Provide the [x, y] coordinate of the cell's center where the given text is located.  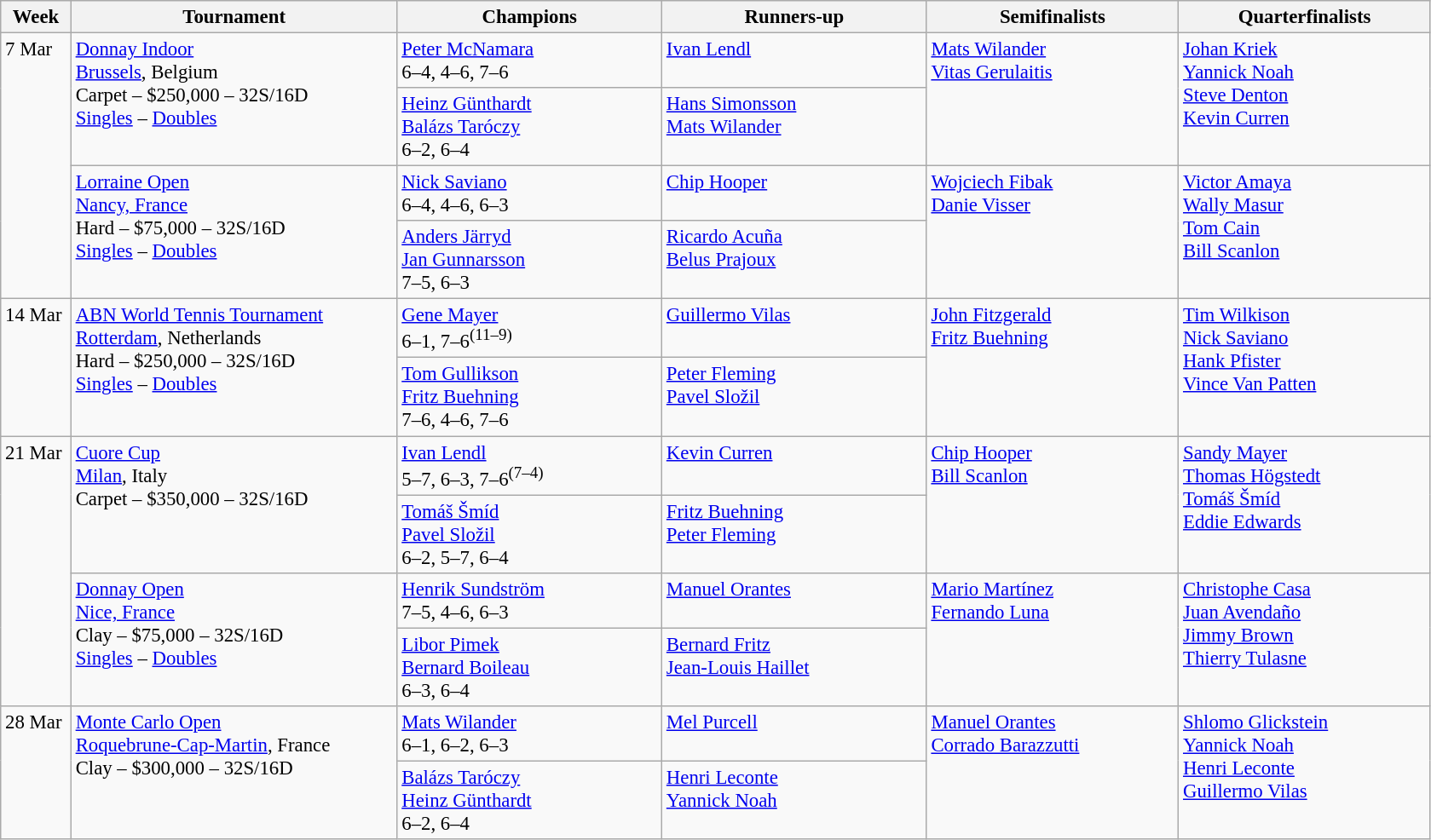
Heinz Günthardt Balázs Taróczy 6–2, 6–4 [530, 127]
Tomáš Šmíd Pavel Složil 6–2, 5–7, 6–4 [530, 534]
Guillermo Vilas [794, 329]
Chip Hooper Bill Scanlon [1053, 504]
ABN World Tennis Tournament Rotterdam, Netherlands Hard – $250,000 – 32S/16D Singles – Doubles [234, 368]
Bernard Fritz Jean-Louis Haillet [794, 667]
Ricardo Acuña Belus Prajoux [794, 260]
Johan Kriek Yannick Noah Steve Denton Kevin Curren [1305, 100]
Chip Hooper [794, 194]
Sandy Mayer Thomas Högstedt Tomáš Šmíd Eddie Edwards [1305, 504]
Manuel Orantes Corrado Barazzutti [1053, 773]
Manuel Orantes [794, 600]
Hans Simonsson Mats Wilander [794, 127]
Mats Wilander 6–1, 6–2, 6–3 [530, 734]
Tournament [234, 17]
Donnay Indoor Brussels, Belgium Carpet – $250,000 – 32S/16D Singles – Doubles [234, 100]
Peter Fleming Pavel Složil [794, 397]
Champions [530, 17]
Tom Gullikson Fritz Buehning 7–6, 4–6, 7–6 [530, 397]
Henrik Sundström 7–5, 4–6, 6–3 [530, 600]
Donnay Open Nice, France Clay – $75,000 – 32S/16D Singles – Doubles [234, 639]
Libor Pimek Bernard Boileau 6–3, 6–4 [530, 667]
Shlomo Glickstein Yannick Noah Henri Leconte Guillermo Vilas [1305, 773]
Kevin Curren [794, 465]
Cuore Cup Milan, Italy Carpet – $350,000 – 32S/16D [234, 504]
Christophe Casa Juan Avendaño Jimmy Brown Thierry Tulasne [1305, 639]
Peter McNamara 6–4, 4–6, 7–6 [530, 61]
Semifinalists [1053, 17]
John Fitzgerald Fritz Buehning [1053, 368]
Tim Wilkison Nick Saviano Hank Pfister Vince Van Patten [1305, 368]
Monte Carlo Open Roquebrune-Cap-Martin, France Clay – $300,000 – 32S/16D [234, 773]
Mario Martínez Fernando Luna [1053, 639]
Victor Amaya Wally Masur Tom Cain Bill Scanlon [1305, 233]
Mats Wilander Vitas Gerulaitis [1053, 100]
Nick Saviano 6–4, 4–6, 6–3 [530, 194]
Fritz Buehning Peter Fleming [794, 534]
Ivan Lendl [794, 61]
Mel Purcell [794, 734]
28 Mar [36, 773]
Quarterfinalists [1305, 17]
14 Mar [36, 368]
Gene Mayer 6–1, 7–6(11–9) [530, 329]
Runners-up [794, 17]
Anders Järryd Jan Gunnarsson 7–5, 6–3 [530, 260]
Henri Leconte Yannick Noah [794, 800]
21 Mar [36, 571]
Week [36, 17]
7 Mar [36, 166]
Wojciech Fibak Danie Visser [1053, 233]
Ivan Lendl 5–7, 6–3, 7–6(7–4) [530, 465]
Balázs Taróczy Heinz Günthardt 6–2, 6–4 [530, 800]
Lorraine Open Nancy, France Hard – $75,000 – 32S/16D Singles – Doubles [234, 233]
